Return the [X, Y] coordinate for the center point of the cell that contains the specified text.  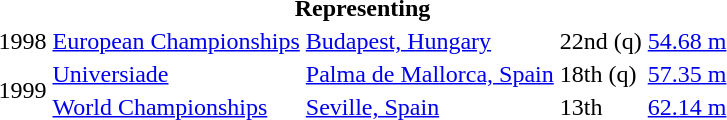
18th (q) [600, 74]
Budapest, Hungary [430, 41]
22nd (q) [600, 41]
Universiade [176, 74]
Palma de Mallorca, Spain [430, 74]
European Championships [176, 41]
